Output the (X, Y) coordinate of the center of the cell containing the given text.  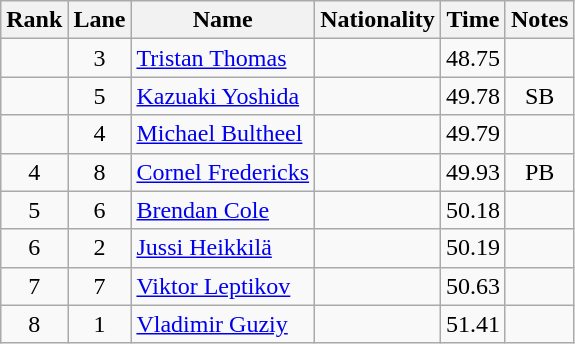
Vladimir Guziy (223, 324)
Rank (34, 20)
Time (472, 20)
51.41 (472, 324)
Jussi Heikkilä (223, 248)
Kazuaki Yoshida (223, 96)
Michael Bultheel (223, 134)
Name (223, 20)
Viktor Leptikov (223, 286)
Nationality (378, 20)
3 (100, 58)
50.18 (472, 210)
50.63 (472, 286)
49.79 (472, 134)
1 (100, 324)
2 (100, 248)
PB (539, 172)
Notes (539, 20)
Lane (100, 20)
49.78 (472, 96)
Tristan Thomas (223, 58)
48.75 (472, 58)
Brendan Cole (223, 210)
SB (539, 96)
Cornel Fredericks (223, 172)
49.93 (472, 172)
50.19 (472, 248)
